Find where the given text appears and provide that cell's center as (x, y) coordinate. 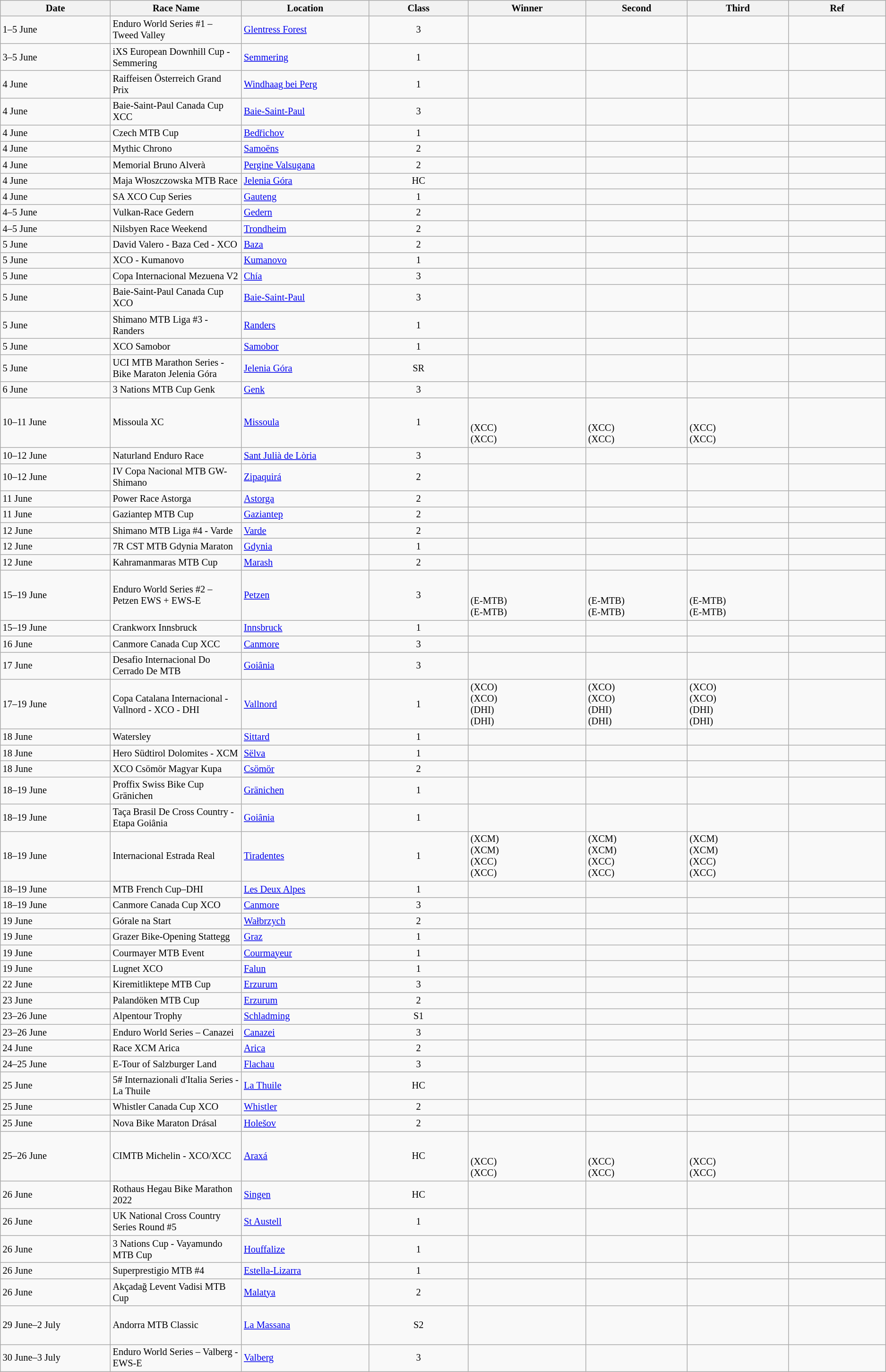
Baie-Saint-Paul Canada Cup XCO (176, 298)
Shimano MTB Liga #3 - Randers (176, 325)
XCO - Kumanovo (176, 260)
Canmore Canada Cup XCC (176, 644)
Nilsbyen Race Weekend (176, 229)
Vulkan-Race Gedern (176, 213)
Varde (305, 531)
Missoula (305, 422)
Winner (527, 8)
David Valero - Baza Ced - XCO (176, 244)
Valberg (305, 1358)
Taça Brasil De Cross Country - Etapa Goiânia (176, 818)
XCO Csömör Magyar Kupa (176, 769)
Enduro World Series – Valberg - EWS-E (176, 1358)
Gaziantep (305, 514)
Innsbruck (305, 628)
Power Race Astorga (176, 498)
Enduro World Series #1 – Tweed Valley (176, 30)
10–11 June (56, 422)
Vallnord (305, 704)
Copa Catalana Internacional - Vallnord - XCO - DHI (176, 704)
5# Internazionali d'Italia Series - La Thuile (176, 1086)
Bedřichov (305, 133)
Gränichen (305, 790)
Nova Bike Maraton Drásal (176, 1123)
Falun (305, 969)
Grazer Bike-Opening Stattegg (176, 937)
Naturland Enduro Race (176, 455)
Gauteng (305, 197)
Hero Südtirol Dolomites - XCM (176, 753)
La Thuile (305, 1086)
Tiradentes (305, 856)
25–26 June (56, 1156)
UCI MTB Marathon Series - Bike Maraton Jelenia Góra (176, 368)
Schladming (305, 1016)
16 June (56, 644)
Desafio Internacional Do Cerrado De MTB (176, 666)
Third (738, 8)
Courmayer MTB Event (176, 953)
iXS European Downhill Cup - Semmering (176, 57)
Chía (305, 276)
Samoëns (305, 149)
MTB French Cup–DHI (176, 889)
Enduro World Series – Canazei (176, 1032)
Glentress Forest (305, 30)
Zipaquirá (305, 477)
3 Nations Cup - Vayamundo MTB Cup (176, 1249)
Internacional Estrada Real (176, 856)
Kahramanmaras MTB Cup (176, 562)
Canazei (305, 1032)
1–5 June (56, 30)
Rothaus Hegau Bike Marathon 2022 (176, 1194)
Graz (305, 937)
Location (305, 8)
Ref (837, 8)
Semmering (305, 57)
Akçadağ Levent Vadisi MTB Cup (176, 1292)
Flachau (305, 1064)
17 June (56, 666)
Genk (305, 390)
Shimano MTB Liga #4 - Varde (176, 531)
E-Tour of Salzburger Land (176, 1064)
Date (56, 8)
Samobor (305, 346)
Astorga (305, 498)
Maja Włoszczowska MTB Race (176, 181)
3–5 June (56, 57)
Raiffeisen Österreich Grand Prix (176, 84)
Gdynia (305, 546)
6 June (56, 390)
Singen (305, 1194)
Andorra MTB Classic (176, 1325)
XCO Samobor (176, 346)
Crankworx Innsbruck (176, 628)
S2 (418, 1325)
23 June (56, 1001)
3 Nations MTB Cup Genk (176, 390)
Enduro World Series #2 – Petzen EWS + EWS-E (176, 595)
Górale na Start (176, 921)
Sittard (305, 737)
Sëlva (305, 753)
Araxá (305, 1156)
UK National Cross Country Series Round #5 (176, 1222)
Memorial Bruno Alverà (176, 165)
22 June (56, 985)
Whistler Canada Cup XCO (176, 1107)
CIMTB Michelin - XCO/XCC (176, 1156)
Petzen (305, 595)
Baie-Saint-Paul Canada Cup XCC (176, 111)
Arica (305, 1048)
Estella-Lizarra (305, 1270)
Trondheim (305, 229)
Marash (305, 562)
30 June–3 July (56, 1358)
St Austell (305, 1222)
Whistler (305, 1107)
Second (637, 8)
Palandöken MTB Cup (176, 1001)
Windhaag bei Perg (305, 84)
SR (418, 368)
Randers (305, 325)
Gaziantep MTB Cup (176, 514)
Canmore Canada Cup XCO (176, 905)
29 June–2 July (56, 1325)
24–25 June (56, 1064)
Sant Julià de Lòria (305, 455)
Les Deux Alpes (305, 889)
Wałbrzych (305, 921)
Race Name (176, 8)
Czech MTB Cup (176, 133)
SA XCO Cup Series (176, 197)
17–19 June (56, 704)
Missoula XC (176, 422)
24 June (56, 1048)
Class (418, 8)
Superprestigio MTB #4 (176, 1270)
Courmayeur (305, 953)
Kiremitliktepe MTB Cup (176, 985)
Proffix Swiss Bike Cup Gränichen (176, 790)
Race XCM Arica (176, 1048)
Watersley (176, 737)
Lugnet XCO (176, 969)
IV Copa Nacional MTB GW-Shimano (176, 477)
Copa Internacional Mezuena V2 (176, 276)
Alpentour Trophy (176, 1016)
La Massana (305, 1325)
S1 (418, 1016)
Csömör (305, 769)
Gedern (305, 213)
Kumanovo (305, 260)
Mythic Chrono (176, 149)
Houffalize (305, 1249)
Pergine Valsugana (305, 165)
7R CST MTB Gdynia Maraton (176, 546)
Baza (305, 244)
Malatya (305, 1292)
Holešov (305, 1123)
